Determine the [x, y] coordinate at the center of the cell enclosing the given text.  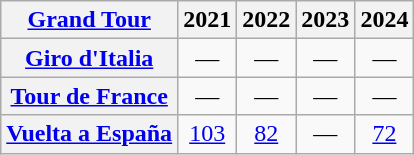
Vuelta a España [90, 134]
Tour de France [90, 96]
82 [266, 134]
103 [208, 134]
2023 [326, 20]
2022 [266, 20]
2024 [384, 20]
Grand Tour [90, 20]
Giro d'Italia [90, 58]
2021 [208, 20]
72 [384, 134]
